Provide the [X, Y] coordinate of the cell's center where the given text is located.  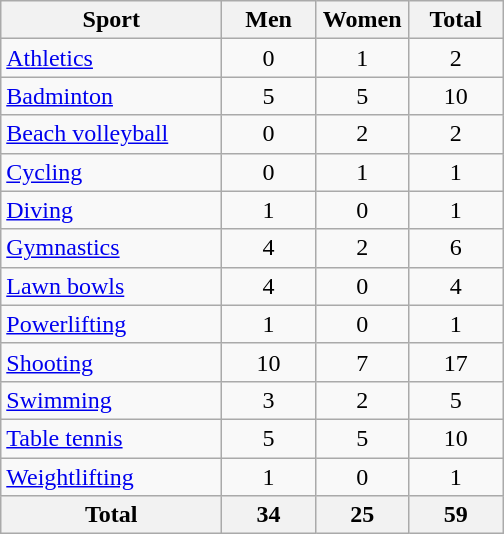
Cycling [112, 172]
Athletics [112, 58]
Diving [112, 210]
6 [456, 248]
34 [269, 515]
Beach volleyball [112, 134]
Gymnastics [112, 248]
Sport [112, 20]
7 [362, 362]
Swimming [112, 400]
Badminton [112, 96]
Weightlifting [112, 477]
Men [269, 20]
Table tennis [112, 438]
25 [362, 515]
Shooting [112, 362]
17 [456, 362]
Women [362, 20]
Powerlifting [112, 324]
3 [269, 400]
Lawn bowls [112, 286]
59 [456, 515]
